Capture the cell that displays the provided text and extract its [x, y] central coordinate. 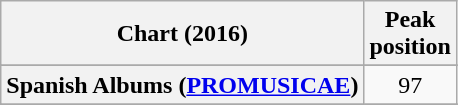
Spanish Albums (PROMUSICAE) [182, 85]
Peakposition [410, 34]
97 [410, 85]
Chart (2016) [182, 34]
